Return the [x, y] coordinate for the center point of the cell that contains the specified text.  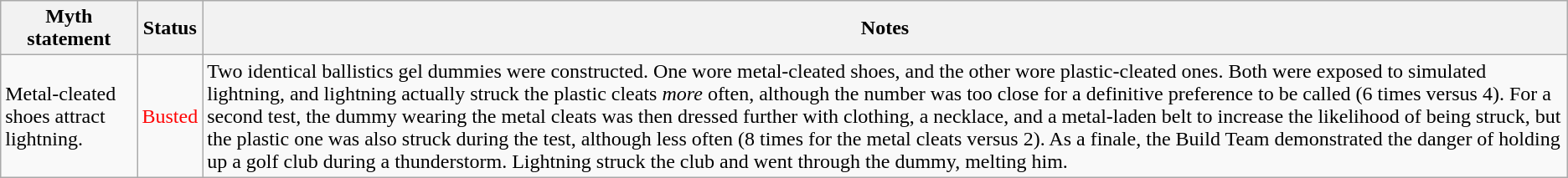
Notes [885, 28]
Busted [170, 116]
Status [170, 28]
Myth statement [69, 28]
Metal-cleated shoes attract lightning. [69, 116]
